Search for the cell housing the specified text and yield its [X, Y] center coordinate. 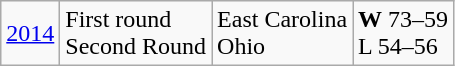
2014 [30, 34]
W 73–59 L 54–56 [404, 34]
East CarolinaOhio [282, 34]
First roundSecond Round [136, 34]
